Scan for the cell matching the given text and deliver its [X, Y] coordinate at center. 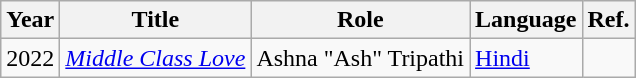
Middle Class Love [156, 58]
Hindi [526, 58]
Language [526, 20]
Title [156, 20]
Year [30, 20]
Ref. [608, 20]
Ashna "Ash" Tripathi [360, 58]
2022 [30, 58]
Role [360, 20]
